Output the [x, y] coordinate of the center of the cell containing the given text.  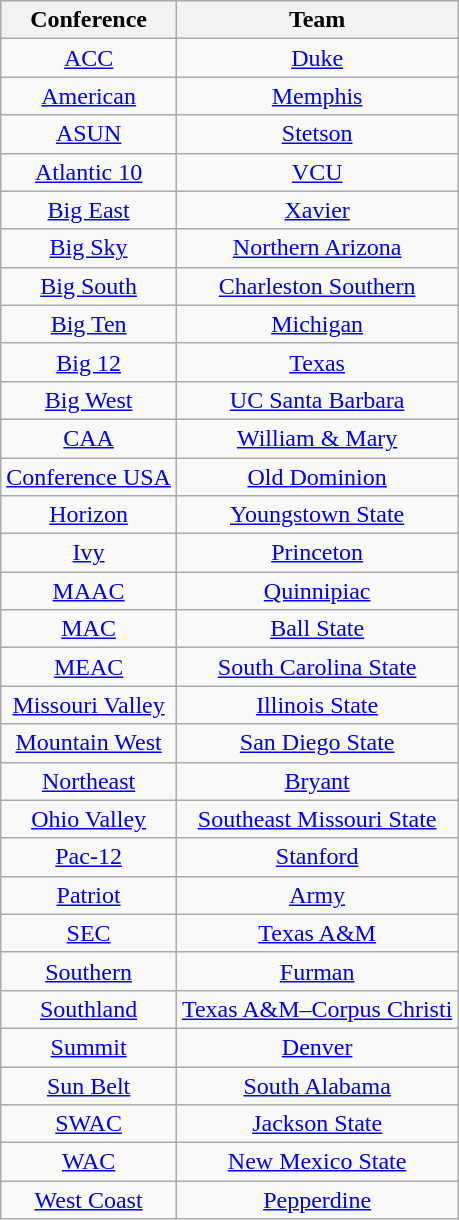
Conference USA [89, 477]
Duke [316, 58]
MAAC [89, 591]
CAA [89, 438]
Bryant [316, 781]
Big Sky [89, 248]
Furman [316, 971]
Horizon [89, 515]
Team [316, 20]
WAC [89, 1162]
American [89, 96]
Ivy [89, 553]
Summit [89, 1047]
Army [316, 895]
UC Santa Barbara [316, 400]
Stetson [316, 134]
South Carolina State [316, 667]
Big South [89, 286]
Atlantic 10 [89, 172]
Ball State [316, 629]
Old Dominion [316, 477]
Stanford [316, 857]
Charleston Southern [316, 286]
New Mexico State [316, 1162]
Northeast [89, 781]
Quinnipiac [316, 591]
San Diego State [316, 743]
Big Ten [89, 324]
Princeton [316, 553]
Southeast Missouri State [316, 819]
Southern [89, 971]
Pepperdine [316, 1200]
Youngstown State [316, 515]
Illinois State [316, 705]
Xavier [316, 210]
Michigan [316, 324]
West Coast [89, 1200]
Big West [89, 400]
Jackson State [316, 1124]
MEAC [89, 667]
ASUN [89, 134]
Big 12 [89, 362]
Sun Belt [89, 1085]
William & Mary [316, 438]
Memphis [316, 96]
South Alabama [316, 1085]
Conference [89, 20]
Texas [316, 362]
Texas A&M [316, 933]
Ohio Valley [89, 819]
Texas A&M–Corpus Christi [316, 1009]
ACC [89, 58]
Patriot [89, 895]
Denver [316, 1047]
Pac-12 [89, 857]
Southland [89, 1009]
MAC [89, 629]
Northern Arizona [316, 248]
Missouri Valley [89, 705]
SWAC [89, 1124]
Big East [89, 210]
Mountain West [89, 743]
VCU [316, 172]
SEC [89, 933]
